Pinpoint the cell where the given text exists, returning its (X, Y) midpoint coordinate. 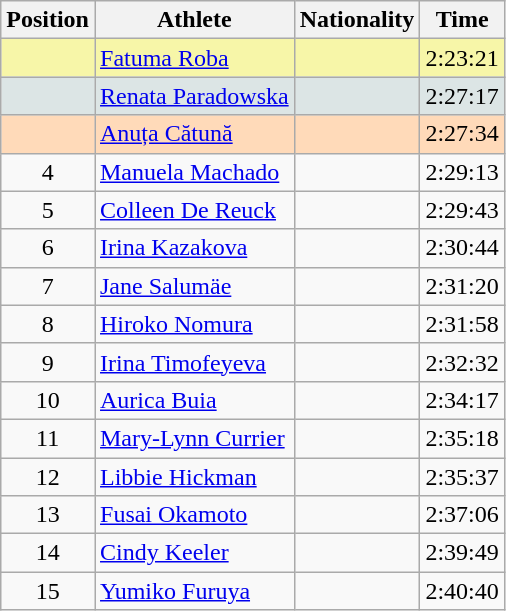
2:29:43 (462, 210)
Irina Kazakova (194, 248)
2:31:20 (462, 286)
2:32:32 (462, 362)
10 (48, 400)
Colleen De Reuck (194, 210)
Yumiko Furuya (194, 591)
Irina Timofeyeva (194, 362)
Fusai Okamoto (194, 515)
2:39:49 (462, 553)
Athlete (194, 20)
Manuela Machado (194, 172)
2:34:17 (462, 400)
15 (48, 591)
Fatuma Roba (194, 58)
Mary-Lynn Currier (194, 438)
12 (48, 477)
Position (48, 20)
13 (48, 515)
Cindy Keeler (194, 553)
2:27:34 (462, 134)
Libbie Hickman (194, 477)
2:37:06 (462, 515)
2:29:13 (462, 172)
5 (48, 210)
Hiroko Nomura (194, 324)
Renata Paradowska (194, 96)
Jane Salumäe (194, 286)
7 (48, 286)
2:40:40 (462, 591)
14 (48, 553)
4 (48, 172)
Anuța Cătună (194, 134)
11 (48, 438)
9 (48, 362)
6 (48, 248)
2:30:44 (462, 248)
8 (48, 324)
Time (462, 20)
Nationality (357, 20)
Aurica Buia (194, 400)
2:35:18 (462, 438)
2:27:17 (462, 96)
2:23:21 (462, 58)
2:31:58 (462, 324)
2:35:37 (462, 477)
